For the text-containing cell, return its midpoint in (x, y) coordinate format. 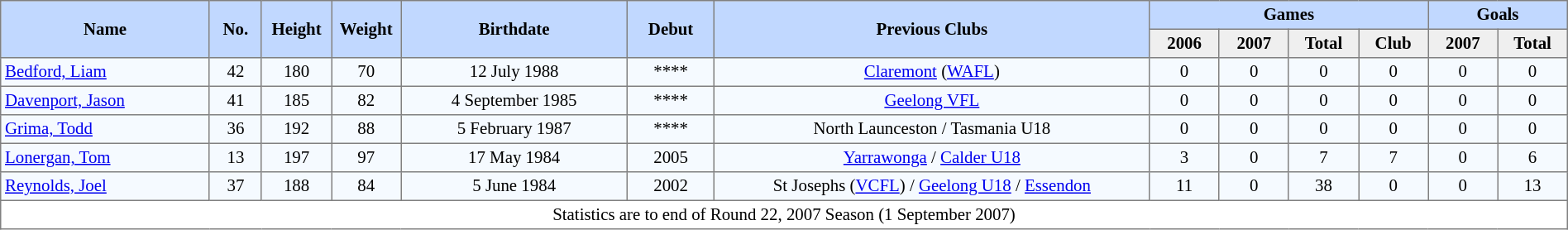
Club (1394, 43)
192 (296, 129)
88 (366, 129)
185 (296, 100)
4 September 1985 (514, 100)
41 (235, 100)
Yarrawonga / Calder U18 (932, 157)
36 (235, 129)
Bedford, Liam (106, 72)
Davenport, Jason (106, 100)
Previous Clubs (932, 30)
Claremont (WAFL) (932, 72)
84 (366, 186)
Reynolds, Joel (106, 186)
2006 (1184, 43)
Name (106, 30)
3 (1184, 157)
Weight (366, 30)
17 May 1984 (514, 157)
2005 (670, 157)
5 June 1984 (514, 186)
5 February 1987 (514, 129)
Statistics are to end of Round 22, 2007 Season (1 September 2007) (784, 214)
No. (235, 30)
188 (296, 186)
180 (296, 72)
37 (235, 186)
11 (1184, 186)
Geelong VFL (932, 100)
42 (235, 72)
2002 (670, 186)
Lonergan, Tom (106, 157)
Debut (670, 30)
97 (366, 157)
82 (366, 100)
Grima, Todd (106, 129)
197 (296, 157)
Goals (1499, 15)
North Launceston / Tasmania U18 (932, 129)
Games (1288, 15)
38 (1323, 186)
Height (296, 30)
6 (1532, 157)
70 (366, 72)
St Josephs (VCFL) / Geelong U18 / Essendon (932, 186)
12 July 1988 (514, 72)
Birthdate (514, 30)
